From the cell containing the given text, extract its center point as [x, y] coordinate. 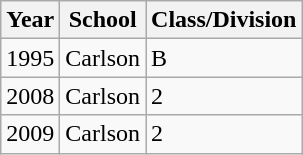
2008 [30, 96]
2009 [30, 134]
1995 [30, 58]
Class/Division [224, 20]
Year [30, 20]
B [224, 58]
School [103, 20]
